From the cell containing the given text, extract its center point as (x, y) coordinate. 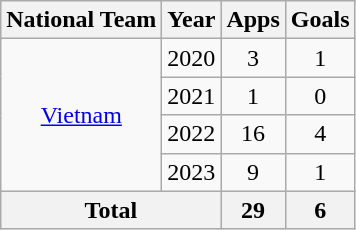
29 (253, 210)
2021 (192, 96)
Total (111, 210)
Apps (253, 20)
16 (253, 134)
2020 (192, 58)
Goals (320, 20)
National Team (82, 20)
3 (253, 58)
6 (320, 210)
2023 (192, 172)
4 (320, 134)
Vietnam (82, 115)
Year (192, 20)
2022 (192, 134)
9 (253, 172)
0 (320, 96)
